Find where the given text appears and provide that cell's center as (x, y) coordinate. 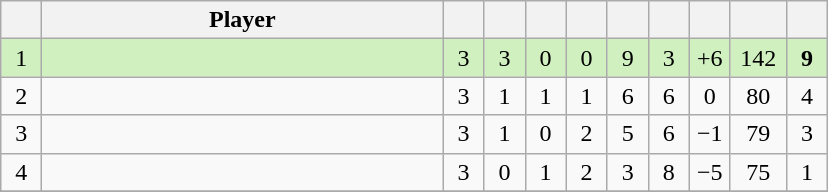
5 (628, 134)
75 (758, 172)
Player (242, 20)
8 (668, 172)
−1 (710, 134)
80 (758, 96)
142 (758, 58)
+6 (710, 58)
79 (758, 134)
−5 (710, 172)
